Provide the [x, y] coordinate of the cell's center where the given text is located.  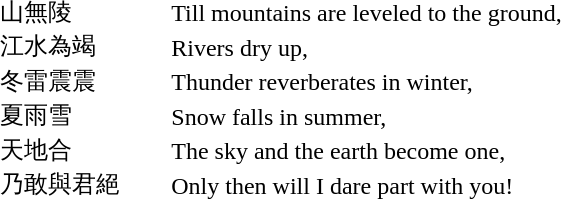
Thunder reverberates in winter, [366, 82]
The sky and the earth become one, [366, 151]
Snow falls in summer, [366, 116]
Rivers dry up, [366, 48]
冬雷震震 [60, 82]
江水為竭 [60, 48]
夏雨雪 [60, 116]
天地合 [60, 151]
